From the cell containing the given text, extract its center point as (x, y) coordinate. 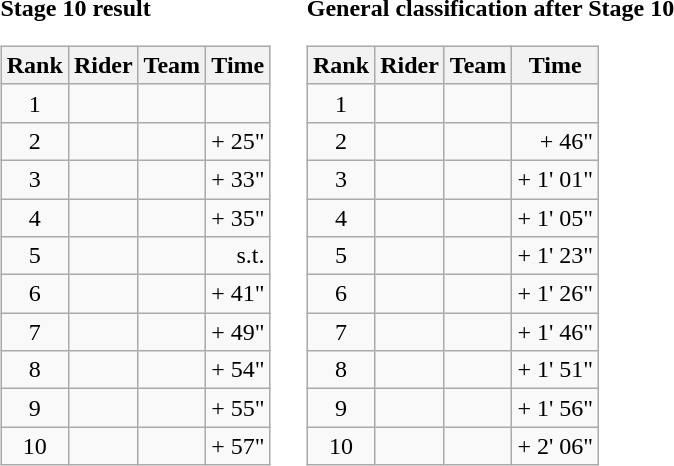
+ 55" (238, 408)
s.t. (238, 256)
+ 57" (238, 446)
+ 35" (238, 217)
+ 1' 23" (556, 256)
+ 54" (238, 370)
+ 1' 05" (556, 217)
+ 25" (238, 141)
+ 1' 56" (556, 408)
+ 1' 26" (556, 294)
+ 2' 06" (556, 446)
+ 49" (238, 332)
+ 1' 46" (556, 332)
+ 33" (238, 179)
+ 1' 51" (556, 370)
+ 1' 01" (556, 179)
+ 46" (556, 141)
+ 41" (238, 294)
